Capture the cell that displays the provided text and extract its (X, Y) central coordinate. 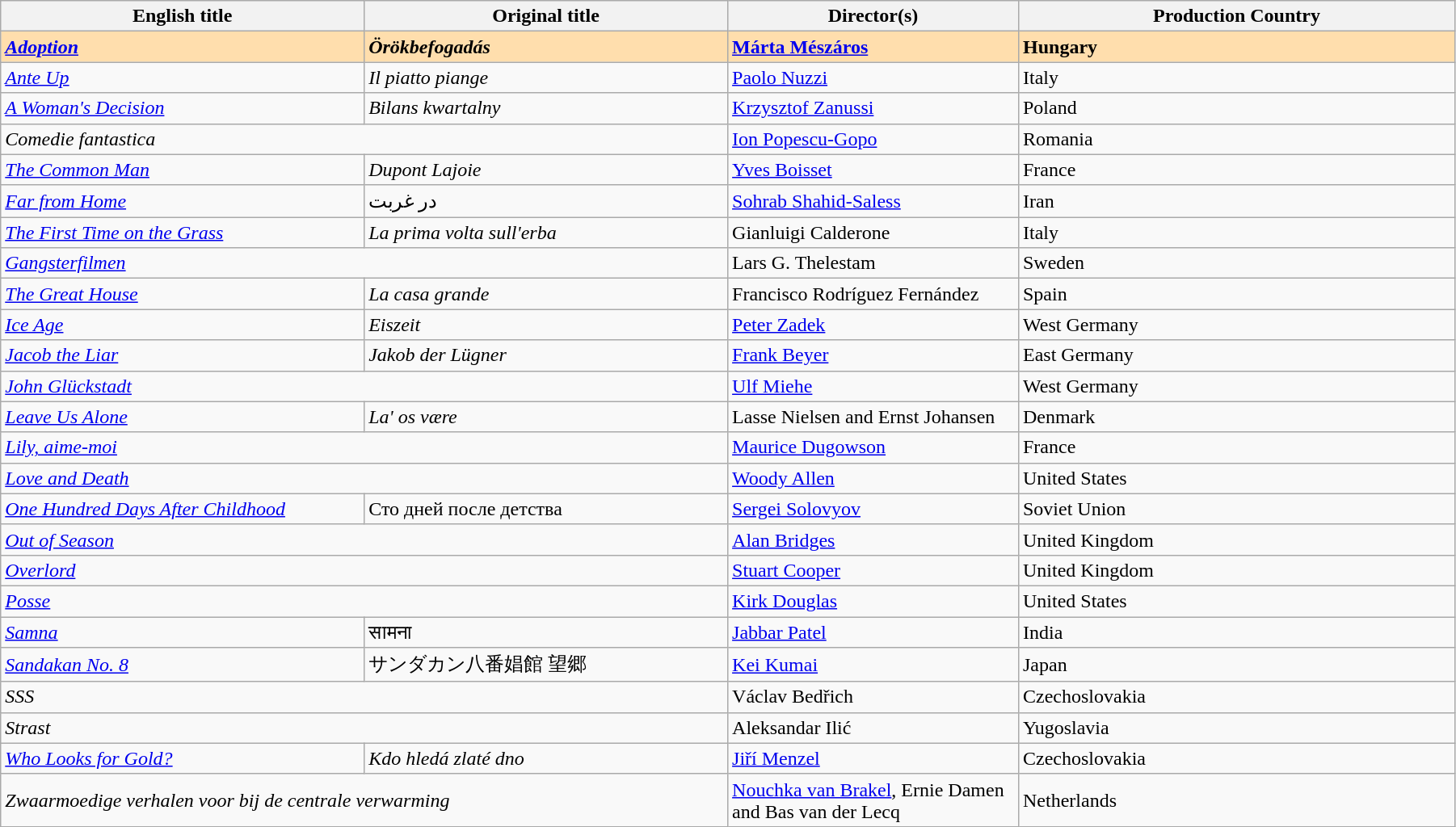
Sergei Solovyov (873, 509)
Yugoslavia (1236, 728)
Nouchka van Brakel, Ernie Damen and Bas van der Lecq (873, 800)
Yves Boisset (873, 170)
Iran (1236, 201)
Soviet Union (1236, 509)
Gianluigi Calderone (873, 233)
Adoption (183, 47)
One Hundred Days After Childhood (183, 509)
Maurice Dugowson (873, 447)
Krzysztof Zanussi (873, 108)
Aleksandar Ilić (873, 728)
Strast (364, 728)
Lily, aime-moi (364, 447)
Spain (1236, 294)
Kdo hledá zlaté dno (546, 758)
Сто дней после детства (546, 509)
A Woman's Decision (183, 108)
Overlord (364, 570)
Ice Age (183, 325)
East Germany (1236, 355)
La casa grande (546, 294)
Posse (364, 601)
Romania (1236, 139)
Netherlands (1236, 800)
Original title (546, 16)
در غربت (546, 201)
Márta Mészáros (873, 47)
The Common Man (183, 170)
Václav Bedřich (873, 697)
Jacob the Liar (183, 355)
Kei Kumai (873, 665)
English title (183, 16)
John Glückstadt (364, 386)
Lars G. Thelestam (873, 263)
Out of Season (364, 539)
Comedie fantastica (364, 139)
Stuart Cooper (873, 570)
Paolo Nuzzi (873, 78)
La prima volta sull'erba (546, 233)
Jakob der Lügner (546, 355)
SSS (364, 697)
Ante Up (183, 78)
Far from Home (183, 201)
Jabbar Patel (873, 632)
Örökbefogadás (546, 47)
Japan (1236, 665)
Zwaarmoedige verhalen voor bij de centrale verwarming (364, 800)
Love and Death (364, 478)
Gangsterfilmen (364, 263)
La' os være (546, 417)
Eiszeit (546, 325)
Poland (1236, 108)
Sweden (1236, 263)
The First Time on the Grass (183, 233)
Samna (183, 632)
Francisco Rodríguez Fernández (873, 294)
Lasse Nielsen and Ernst Johansen (873, 417)
サンダカン八番娼館 望郷 (546, 665)
Hungary (1236, 47)
Sandakan No. 8 (183, 665)
Bilans kwartalny (546, 108)
सामना (546, 632)
Ulf Miehe (873, 386)
Jiří Menzel (873, 758)
Denmark (1236, 417)
India (1236, 632)
Il piatto piange (546, 78)
Peter Zadek (873, 325)
Woody Allen (873, 478)
Director(s) (873, 16)
Production Country (1236, 16)
Sohrab Shahid-Saless (873, 201)
Leave Us Alone (183, 417)
Ion Popescu-Gopo (873, 139)
Who Looks for Gold? (183, 758)
Kirk Douglas (873, 601)
Alan Bridges (873, 539)
Dupont Lajoie (546, 170)
Frank Beyer (873, 355)
The Great House (183, 294)
